For the text-containing cell, return its midpoint in [x, y] coordinate format. 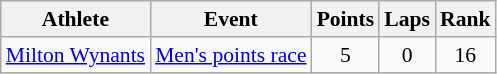
Men's points race [230, 55]
Rank [466, 19]
Milton Wynants [76, 55]
0 [407, 55]
5 [346, 55]
16 [466, 55]
Laps [407, 19]
Points [346, 19]
Athlete [76, 19]
Event [230, 19]
